Determine the (X, Y) coordinate at the center of the cell enclosing the given text.  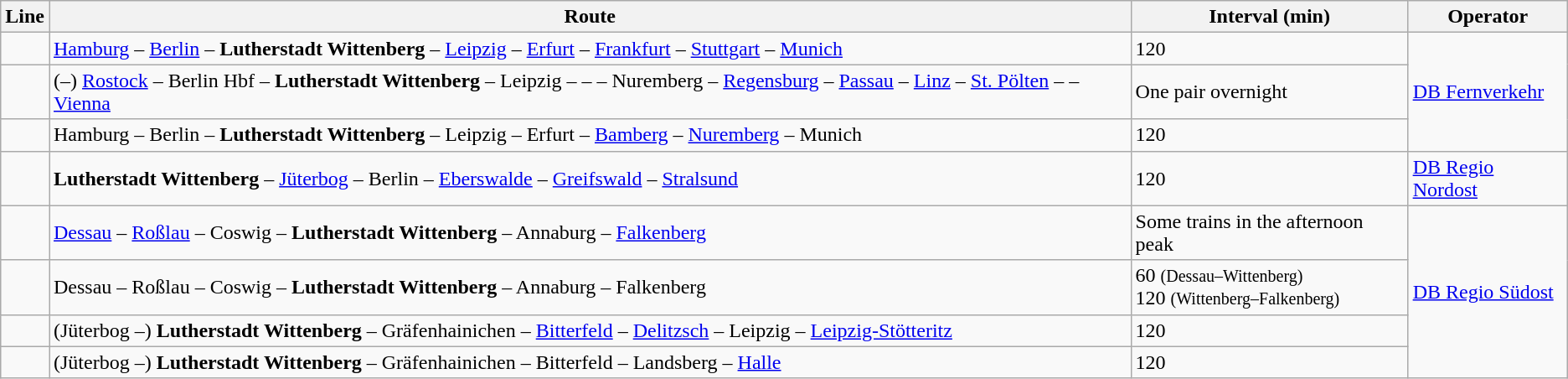
DB Regio Südost (1488, 292)
Hamburg – Berlin – Lutherstadt Wittenberg – Leipzig – Erfurt – Frankfurt – Stuttgart – Munich (590, 49)
Lutherstadt Wittenberg – Jüterbog – Berlin – Eberswalde – Greifswald – Stralsund (590, 178)
Hamburg – Berlin – Lutherstadt Wittenberg – Leipzig – Erfurt – Bamberg – Nuremberg – Munich (590, 135)
Interval (min) (1270, 17)
One pair overnight (1270, 92)
DB Regio Nordost (1488, 178)
(Jüterbog –) Lutherstadt Wittenberg – Gräfenhainichen – Bitterfeld – Delitzsch – Leipzig – Leipzig-Stötteritz (590, 330)
Line (25, 17)
60 (Dessau–Wittenberg)120 (Wittenberg–Falkenberg) (1270, 287)
Operator (1488, 17)
Some trains in the afternoon peak (1270, 233)
(Jüterbog –) Lutherstadt Wittenberg – Gräfenhainichen – Bitterfeld – Landsberg – Halle (590, 362)
Route (590, 17)
(–) Rostock – Berlin Hbf – Lutherstadt Wittenberg – Leipzig – – – Nuremberg – Regensburg – Passau – Linz – St. Pölten – – Vienna (590, 92)
DB Fernverkehr (1488, 92)
